Locate the cell with the specified text and output its (X, Y) center coordinate. 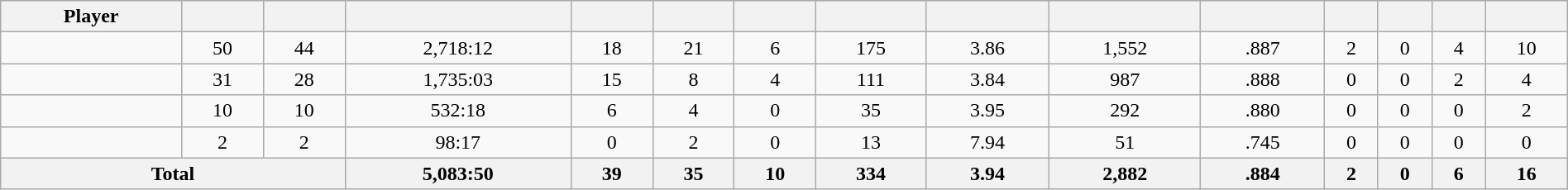
.745 (1262, 142)
21 (693, 48)
292 (1125, 111)
987 (1125, 79)
.888 (1262, 79)
.884 (1262, 173)
13 (872, 142)
532:18 (458, 111)
1,552 (1125, 48)
2,882 (1125, 173)
175 (872, 48)
Player (91, 17)
16 (1527, 173)
98:17 (458, 142)
44 (304, 48)
50 (223, 48)
18 (612, 48)
3.95 (987, 111)
.880 (1262, 111)
2,718:12 (458, 48)
3.94 (987, 173)
.887 (1262, 48)
Total (173, 173)
1,735:03 (458, 79)
334 (872, 173)
15 (612, 79)
28 (304, 79)
39 (612, 173)
8 (693, 79)
111 (872, 79)
7.94 (987, 142)
51 (1125, 142)
31 (223, 79)
3.84 (987, 79)
5,083:50 (458, 173)
3.86 (987, 48)
